Determine the [x, y] coordinate at the center of the cell enclosing the given text.  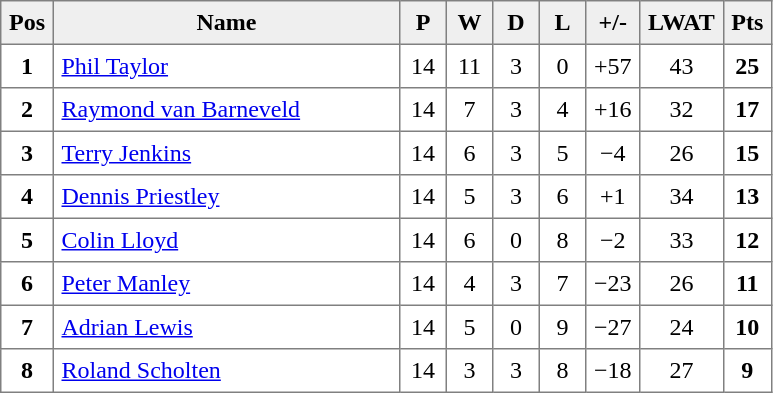
−2 [613, 240]
+/- [613, 23]
L [562, 23]
P [423, 23]
Raymond van Barneveld [226, 110]
Colin Lloyd [226, 240]
13 [747, 197]
Pts [747, 23]
1 [27, 66]
33 [682, 240]
Peter Manley [226, 284]
17 [747, 110]
Terry Jenkins [226, 153]
27 [682, 371]
24 [682, 327]
25 [747, 66]
Roland Scholten [226, 371]
−18 [613, 371]
Phil Taylor [226, 66]
2 [27, 110]
34 [682, 197]
Name [226, 23]
−23 [613, 284]
W [469, 23]
−27 [613, 327]
Pos [27, 23]
−4 [613, 153]
+16 [613, 110]
10 [747, 327]
+57 [613, 66]
LWAT [682, 23]
12 [747, 240]
D [516, 23]
15 [747, 153]
Adrian Lewis [226, 327]
32 [682, 110]
+1 [613, 197]
43 [682, 66]
Dennis Priestley [226, 197]
